Provide the (x, y) coordinate of the cell's center where the given text is located.  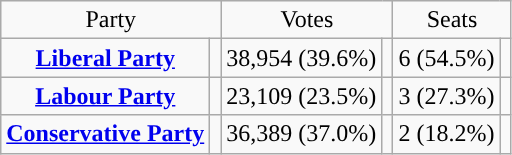
Seats (452, 20)
38,954 (39.6%) (302, 58)
3 (27.3%) (446, 96)
Votes (307, 20)
2 (18.2%) (446, 134)
36,389 (37.0%) (302, 134)
6 (54.5%) (446, 58)
Liberal Party (106, 58)
Party (111, 20)
Labour Party (106, 96)
Conservative Party (106, 134)
23,109 (23.5%) (302, 96)
